Return (X, Y) of the center of cell containing provided text 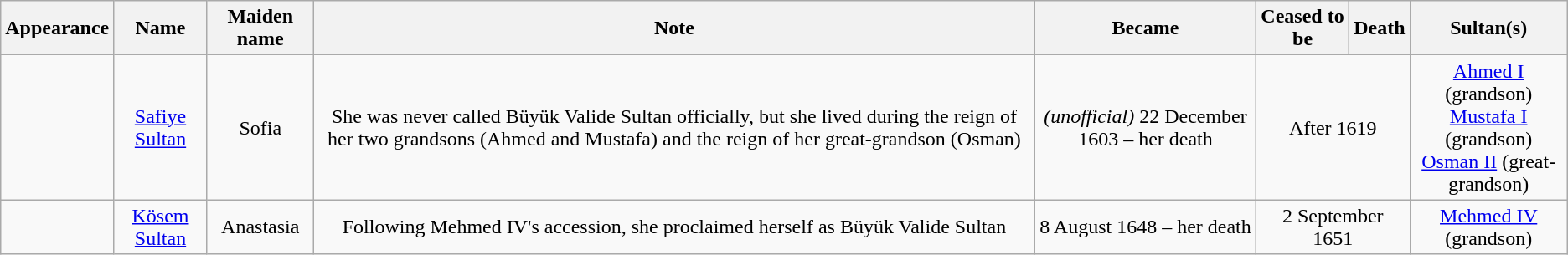
Ceased to be (1302, 28)
Maiden name (260, 28)
8 August 1648 – her death (1146, 227)
Appearance (57, 28)
Ahmed I (grandson)Mustafa I (grandson)Osman II (great-grandson) (1488, 127)
Safiye Sultan (161, 127)
Sultan(s) (1488, 28)
After 1619 (1333, 127)
2 September 1651 (1333, 227)
Death (1380, 28)
Following Mehmed IV's accession, she proclaimed herself as Büyük Valide Sultan (673, 227)
Anastasia (260, 227)
Mehmed IV (grandson) (1488, 227)
Kösem Sultan (161, 227)
Note (673, 28)
Sofia (260, 127)
Name (161, 28)
Became (1146, 28)
(unofficial) 22 December 1603 – her death (1146, 127)
